Search for the cell housing the specified text and yield its (X, Y) center coordinate. 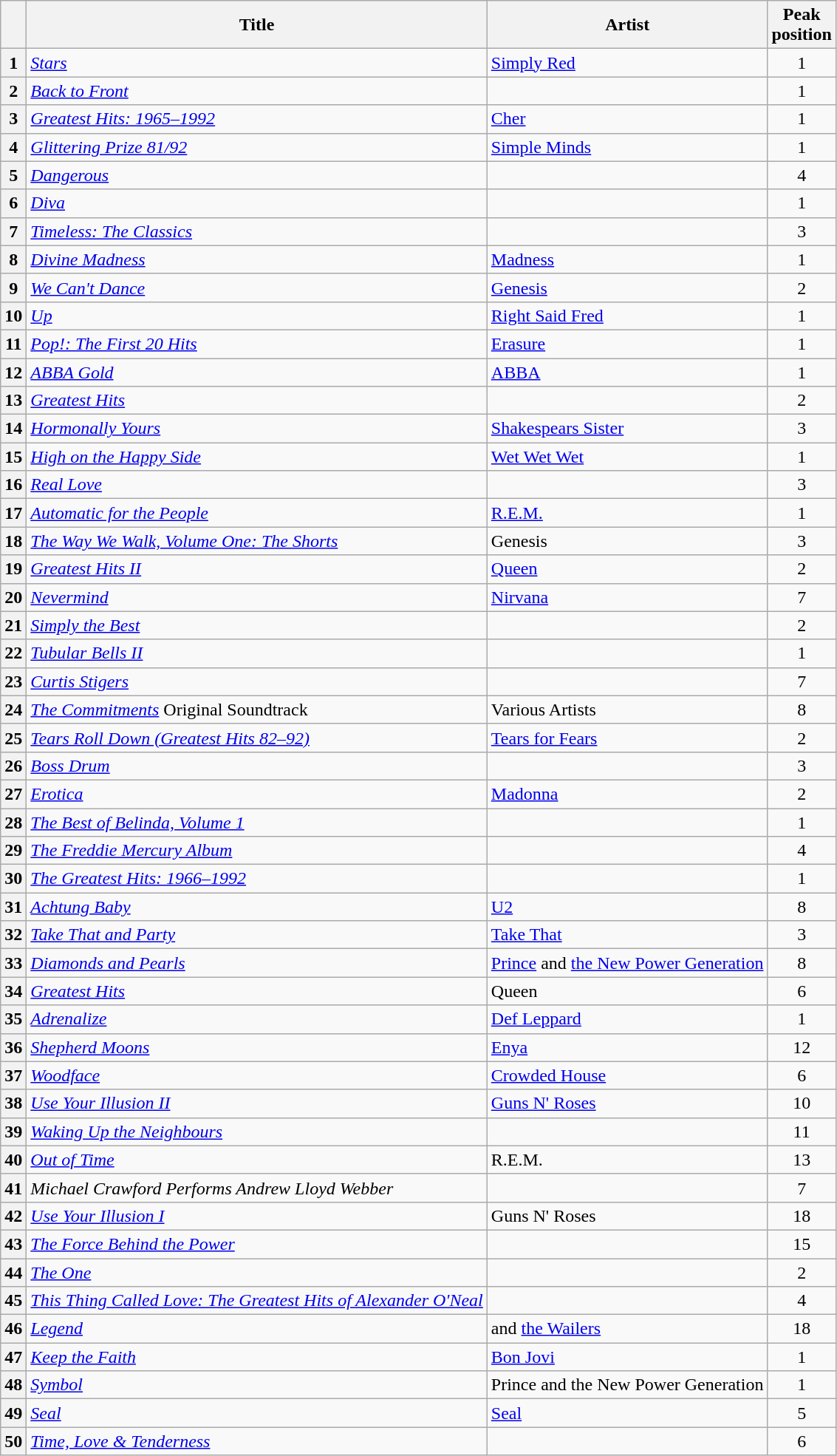
Madness (627, 259)
17 (13, 513)
Out of Time (257, 1160)
Timeless: The Classics (257, 231)
Diva (257, 203)
Real Love (257, 485)
Curtis Stigers (257, 681)
35 (13, 1019)
Divine Madness (257, 259)
Shakespears Sister (627, 429)
The Freddie Mercury Album (257, 851)
The Way We Walk, Volume One: The Shorts (257, 541)
The One (257, 1272)
Symbol (257, 1385)
Time, Love & Tenderness (257, 1441)
14 (13, 429)
50 (13, 1441)
21 (13, 625)
44 (13, 1272)
9 (13, 288)
Automatic for the People (257, 513)
Greatest Hits: 1965–1992 (257, 119)
Waking Up the Neighbours (257, 1132)
41 (13, 1188)
26 (13, 766)
Shepherd Moons (257, 1047)
Tears Roll Down (Greatest Hits 82–92) (257, 738)
Greatest Hits II (257, 569)
Enya (627, 1047)
Use Your Illusion I (257, 1216)
Woodface (257, 1075)
This Thing Called Love: The Greatest Hits of Alexander O'Neal (257, 1301)
Up (257, 316)
The Force Behind the Power (257, 1244)
Take That and Party (257, 935)
Cher (627, 119)
U2 (627, 907)
Artist (627, 25)
Achtung Baby (257, 907)
43 (13, 1244)
ABBA (627, 372)
Tears for Fears (627, 738)
Simple Minds (627, 147)
Michael Crawford Performs Andrew Lloyd Webber (257, 1188)
High on the Happy Side (257, 457)
The Best of Belinda, Volume 1 (257, 823)
We Can't Dance (257, 288)
Peakposition (802, 25)
22 (13, 653)
42 (13, 1216)
Bon Jovi (627, 1357)
25 (13, 738)
Back to Front (257, 91)
40 (13, 1160)
33 (13, 963)
23 (13, 681)
Boss Drum (257, 766)
Dangerous (257, 175)
Nevermind (257, 597)
24 (13, 710)
39 (13, 1132)
38 (13, 1103)
31 (13, 907)
29 (13, 851)
Various Artists (627, 710)
Hormonally Yours (257, 429)
Madonna (627, 794)
Def Leppard (627, 1019)
16 (13, 485)
The Greatest Hits: 1966–1992 (257, 879)
37 (13, 1075)
Adrenalize (257, 1019)
36 (13, 1047)
Take That (627, 935)
49 (13, 1413)
19 (13, 569)
Nirvana (627, 597)
45 (13, 1301)
28 (13, 823)
34 (13, 991)
30 (13, 879)
47 (13, 1357)
Diamonds and Pearls (257, 963)
27 (13, 794)
ABBA Gold (257, 372)
The Commitments Original Soundtrack (257, 710)
48 (13, 1385)
Pop!: The First 20 Hits (257, 344)
Simply the Best (257, 625)
32 (13, 935)
46 (13, 1329)
Crowded House (627, 1075)
Title (257, 25)
Keep the Faith (257, 1357)
Wet Wet Wet (627, 457)
Use Your Illusion II (257, 1103)
Simply Red (627, 63)
Erotica (257, 794)
Erasure (627, 344)
Glittering Prize 81/92 (257, 147)
Right Said Fred (627, 316)
Tubular Bells II (257, 653)
Legend (257, 1329)
and the Wailers (627, 1329)
Stars (257, 63)
20 (13, 597)
